Provide the (x, y) coordinate of the cell's center where the given text is located.  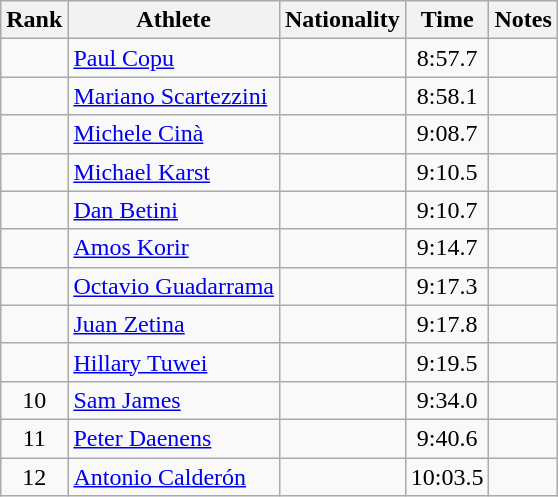
9:19.5 (447, 362)
9:10.7 (447, 210)
Mariano Scartezzini (174, 96)
Paul Copu (174, 58)
10 (34, 400)
9:17.8 (447, 324)
Michele Cinà (174, 134)
Nationality (342, 20)
Sam James (174, 400)
Hillary Tuwei (174, 362)
11 (34, 438)
Notes (523, 20)
9:17.3 (447, 286)
8:58.1 (447, 96)
Amos Korir (174, 248)
Juan Zetina (174, 324)
8:57.7 (447, 58)
10:03.5 (447, 477)
Time (447, 20)
9:40.6 (447, 438)
9:10.5 (447, 172)
9:14.7 (447, 248)
Antonio Calderón (174, 477)
9:08.7 (447, 134)
Octavio Guadarrama (174, 286)
Dan Betini (174, 210)
Rank (34, 20)
9:34.0 (447, 400)
12 (34, 477)
Athlete (174, 20)
Peter Daenens (174, 438)
Michael Karst (174, 172)
